Locate the cell with the specified text and output its [X, Y] center coordinate. 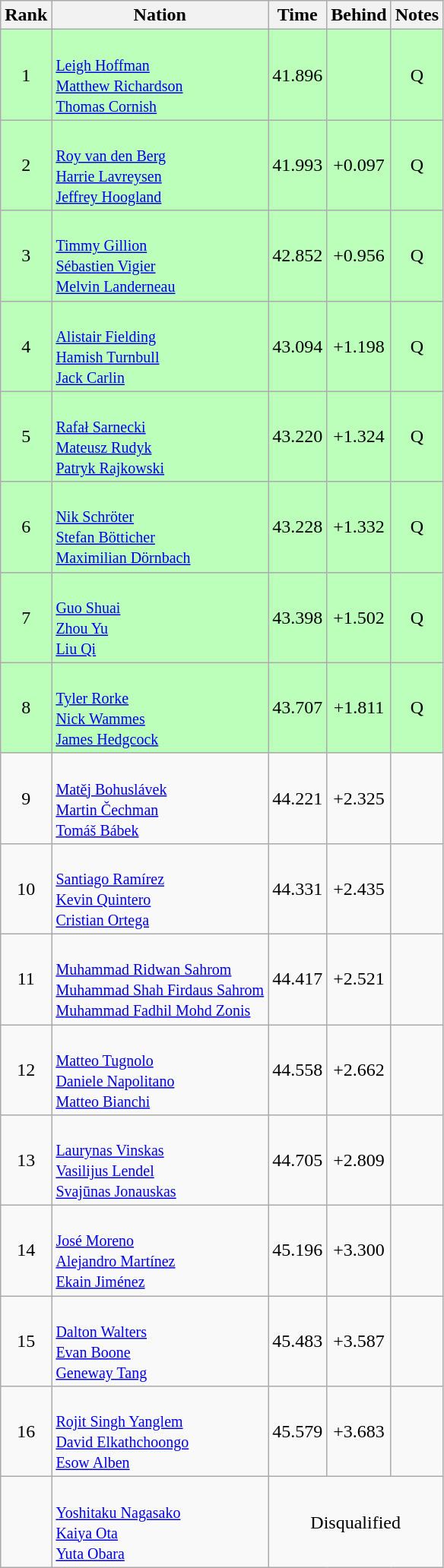
41.896 [298, 74]
12 [26, 1070]
15 [26, 1342]
+3.587 [359, 1342]
+2.662 [359, 1070]
+1.324 [359, 436]
44.705 [298, 1161]
Timmy GillionSébastien VigierMelvin Landerneau [160, 255]
+0.956 [359, 255]
43.398 [298, 617]
Rafał SarneckiMateusz RudykPatryk Rajkowski [160, 436]
1 [26, 74]
13 [26, 1161]
45.196 [298, 1250]
4 [26, 346]
8 [26, 708]
10 [26, 889]
Time [298, 15]
+1.502 [359, 617]
Dalton WaltersEvan BooneGeneway Tang [160, 1342]
Matěj BohuslávekMartin ČechmanTomáš Bábek [160, 798]
43.220 [298, 436]
Tyler RorkeNick WammesJames Hedgcock [160, 708]
Disqualified [356, 1522]
+3.300 [359, 1250]
Rank [26, 15]
Behind [359, 15]
7 [26, 617]
+1.811 [359, 708]
Roy van den BergHarrie LavreysenJeffrey Hoogland [160, 166]
44.221 [298, 798]
Nik SchröterStefan BötticherMaximilian Dörnbach [160, 527]
Alistair FieldingHamish TurnbullJack Carlin [160, 346]
9 [26, 798]
José MorenoAlejandro MartínezEkain Jiménez [160, 1250]
Notes [417, 15]
44.558 [298, 1070]
+3.683 [359, 1431]
42.852 [298, 255]
Rojit Singh YanglemDavid ElkathchoongoEsow Alben [160, 1431]
Leigh HoffmanMatthew RichardsonThomas Cornish [160, 74]
2 [26, 166]
3 [26, 255]
43.228 [298, 527]
Muhammad Ridwan SahromMuhammad Shah Firdaus SahromMuhammad Fadhil Mohd Zonis [160, 978]
43.707 [298, 708]
Matteo TugnoloDaniele NapolitanoMatteo Bianchi [160, 1070]
Yoshitaku NagasakoKaiya OtaYuta Obara [160, 1522]
45.579 [298, 1431]
+2.435 [359, 889]
+1.198 [359, 346]
+2.521 [359, 978]
41.993 [298, 166]
16 [26, 1431]
Santiago RamírezKevin QuinteroCristian Ortega [160, 889]
14 [26, 1250]
45.483 [298, 1342]
+0.097 [359, 166]
+2.809 [359, 1161]
+2.325 [359, 798]
Nation [160, 15]
5 [26, 436]
Laurynas VinskasVasilijus LendelSvajūnas Jonauskas [160, 1161]
44.417 [298, 978]
44.331 [298, 889]
6 [26, 527]
43.094 [298, 346]
+1.332 [359, 527]
Guo ShuaiZhou YuLiu Qi [160, 617]
11 [26, 978]
